Capture the cell that displays the provided text and extract its (x, y) central coordinate. 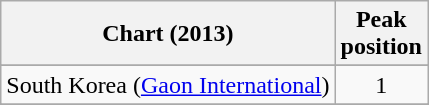
South Korea (Gaon International) (168, 85)
Peakposition (381, 34)
Chart (2013) (168, 34)
1 (381, 85)
